For the text-containing cell, return its midpoint in [X, Y] coordinate format. 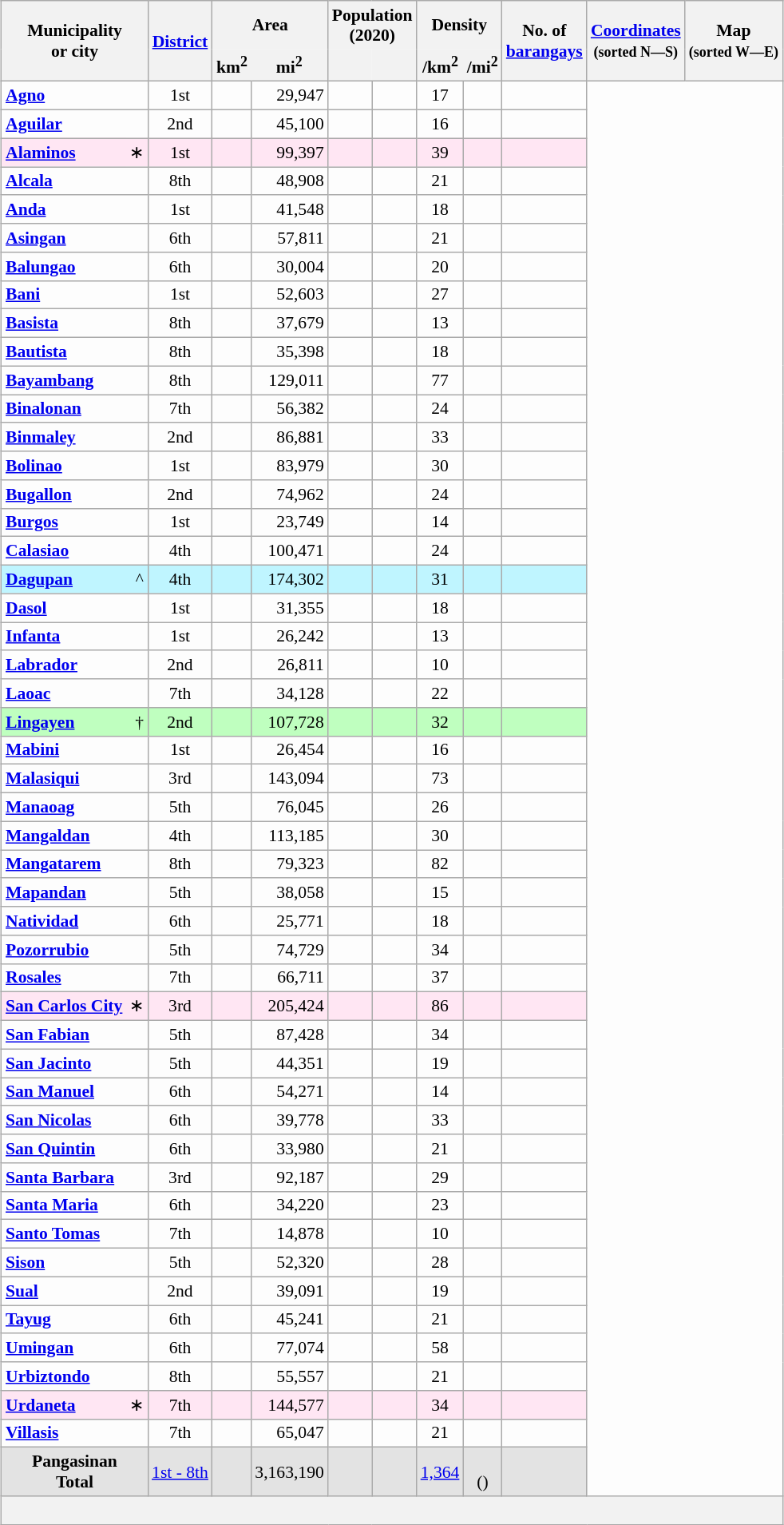
Santo Tomas [75, 1234]
26,242 [289, 637]
Santa Maria [75, 1205]
Alaminos [64, 153]
34,128 [289, 693]
86 [441, 1007]
Villasis [75, 1433]
15 [441, 892]
() [482, 1471]
Bautista [75, 351]
Mabini [75, 750]
Population(2020) [372, 25]
Binalonan [75, 409]
mi2 [289, 66]
38,058 [289, 892]
26,811 [289, 665]
Bolinao [75, 466]
56,382 [289, 409]
83,979 [289, 466]
† [137, 721]
Coordinates(sorted N—S) [636, 42]
144,577 [289, 1404]
Santa Barbara [75, 1177]
Rosales [75, 978]
Infanta [75, 637]
55,557 [289, 1376]
58 [441, 1348]
Mangatarem [75, 864]
^ [137, 579]
37 [441, 978]
Bugallon [75, 494]
Bani [75, 295]
Urdaneta [64, 1404]
Sual [75, 1291]
73 [441, 779]
San Quintin [75, 1149]
Mapandan [75, 892]
San Carlos City [64, 1007]
Pozorrubio [75, 949]
39,091 [289, 1291]
Laoac [75, 693]
Lingayen [64, 721]
3,163,190 [289, 1471]
San Manuel [75, 1092]
Alcala [75, 181]
74,962 [289, 494]
Dasol [75, 608]
41,548 [289, 209]
32 [441, 721]
Balungao [75, 266]
Asingan [75, 238]
30,004 [289, 266]
Mangaldan [75, 836]
District [180, 42]
San Jacinto [75, 1063]
86,881 [289, 437]
107,728 [289, 721]
82 [441, 864]
35,398 [289, 351]
48,908 [289, 181]
No. ofbarangays [544, 42]
100,471 [289, 551]
65,047 [289, 1433]
92,187 [289, 1177]
San Nicolas [75, 1120]
29,947 [289, 96]
26,454 [289, 750]
23,749 [289, 522]
52,603 [289, 295]
39,778 [289, 1120]
Binmaley [75, 437]
Area [270, 25]
Tayug [75, 1320]
99,397 [289, 153]
76,045 [289, 807]
Labrador [75, 665]
28 [441, 1262]
174,302 [289, 579]
Sison [75, 1262]
45,100 [289, 124]
25,771 [289, 921]
20 [441, 266]
1st - 8th [180, 1471]
Calasiao [75, 551]
44,351 [289, 1063]
33,980 [289, 1149]
Burgos [75, 522]
29 [441, 1177]
Municipalityor city [75, 42]
66,711 [289, 978]
79,323 [289, 864]
37,679 [289, 324]
74,729 [289, 949]
52,320 [289, 1262]
14,878 [289, 1234]
27 [441, 295]
26 [441, 807]
Density [460, 25]
22 [441, 693]
34,220 [289, 1205]
31 [441, 579]
1,364 [441, 1471]
17 [441, 96]
129,011 [289, 380]
77,074 [289, 1348]
Agno [75, 96]
Dagupan [64, 579]
57,811 [289, 238]
Bayambang [75, 380]
45,241 [289, 1320]
77 [441, 380]
23 [441, 1205]
km2 [232, 66]
205,424 [289, 1007]
Urbiztondo [75, 1376]
Malasiqui [75, 779]
31,355 [289, 608]
Natividad [75, 921]
Basista [75, 324]
Manaoag [75, 807]
113,185 [289, 836]
Umingan [75, 1348]
San Fabian [75, 1035]
Map(sorted W—E) [734, 42]
Aguilar [75, 124]
54,271 [289, 1092]
/km2 [441, 66]
/mi2 [482, 66]
PangasinanTotal [75, 1471]
Anda [75, 209]
143,094 [289, 779]
39 [441, 153]
87,428 [289, 1035]
